From the cell containing the given text, extract its center point as [x, y] coordinate. 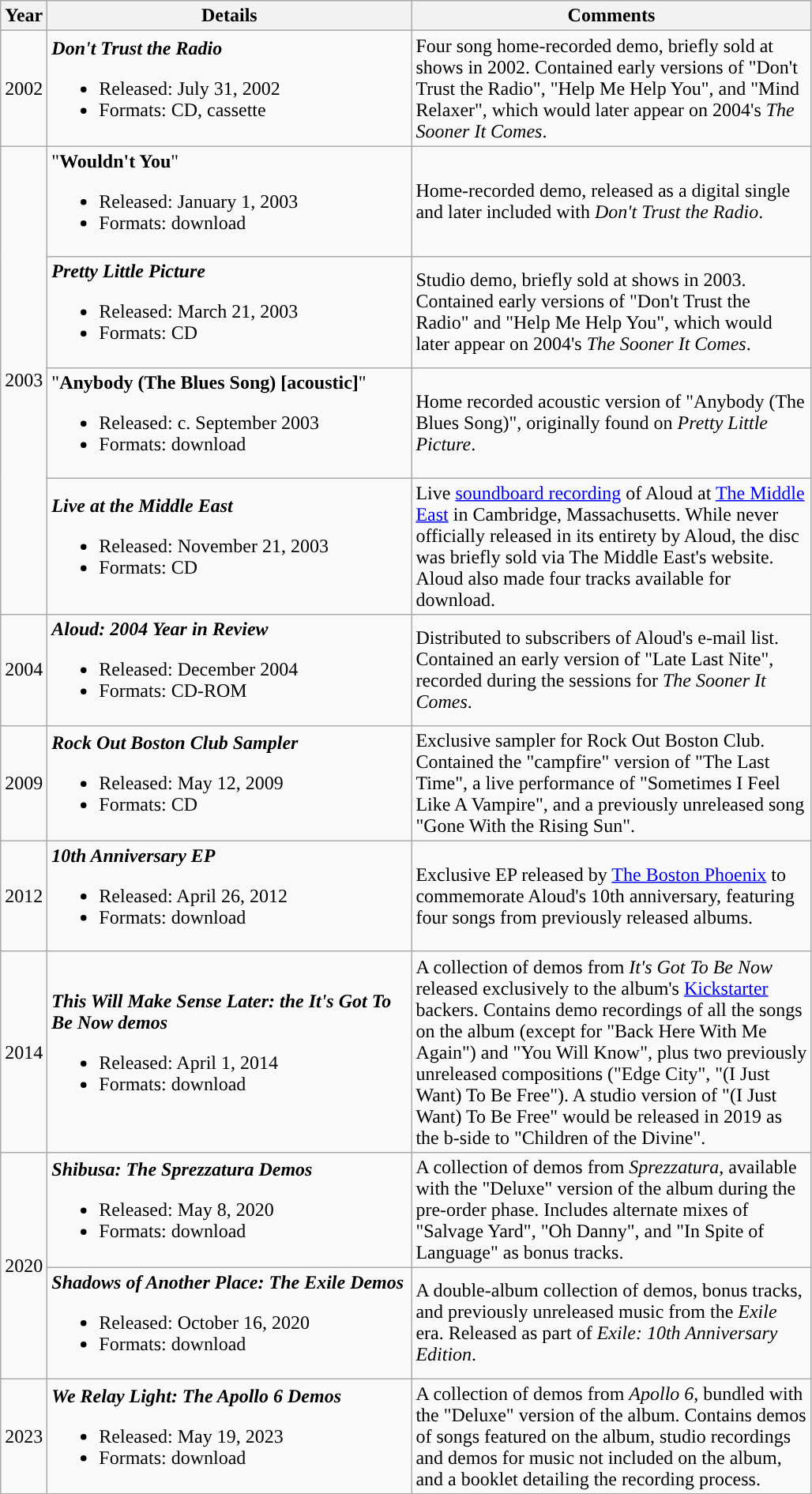
2004 [24, 670]
Home recorded acoustic version of "Anybody (The Blues Song)", originally found on Pretty Little Picture. [611, 423]
10th Anniversary EPReleased: April 26, 2012Formats: download [229, 896]
Details [229, 16]
2020 [24, 1265]
Exclusive EP released by The Boston Phoenix to commemorate Aloud's 10th anniversary, featuring four songs from previously released albums. [611, 896]
Shadows of Another Place: The Exile DemosReleased: October 16, 2020Formats: download [229, 1323]
Don't Trust the RadioReleased: July 31, 2002Formats: CD, cassette [229, 88]
Comments [611, 16]
2023 [24, 1436]
2002 [24, 88]
2003 [24, 381]
Pretty Little PictureReleased: March 21, 2003Formats: CD [229, 312]
"Wouldn't You"Released: January 1, 2003Formats: download [229, 201]
"Anybody (The Blues Song) [acoustic]"Released: c. September 2003Formats: download [229, 423]
Aloud: 2004 Year in ReviewReleased: December 2004Formats: CD-ROM [229, 670]
Rock Out Boston Club SamplerReleased: May 12, 2009Formats: CD [229, 783]
Home-recorded demo, released as a digital single and later included with Don't Trust the Radio. [611, 201]
Year [24, 16]
2012 [24, 896]
Live at the Middle EastReleased: November 21, 2003Formats: CD [229, 547]
Shibusa: The Sprezzatura DemosReleased: May 8, 2020Formats: download [229, 1210]
2014 [24, 1052]
2009 [24, 783]
This Will Make Sense Later: the It's Got To Be Now demosReleased: April 1, 2014Formats: download [229, 1052]
We Relay Light: The Apollo 6 DemosReleased: May 19, 2023Formats: download [229, 1436]
